Locate the cell with the specified text and output its (X, Y) center coordinate. 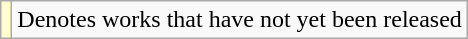
Denotes works that have not yet been released (240, 20)
